Return (X, Y) of the center of cell containing provided text 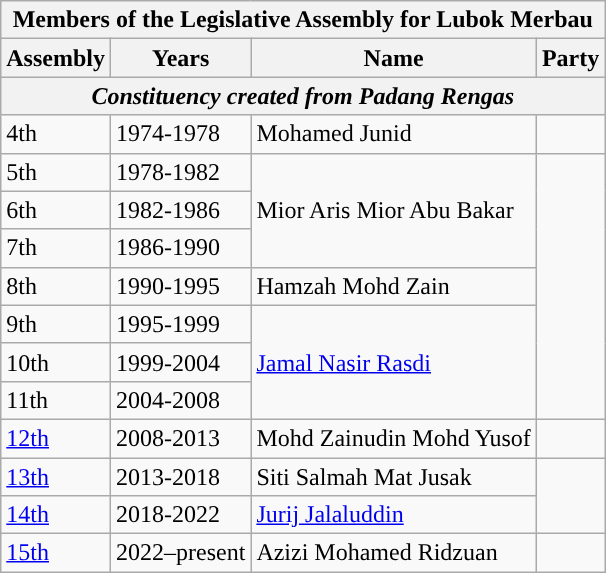
15th (56, 553)
5th (56, 172)
1986-1990 (180, 248)
Siti Salmah Mat Jusak (394, 477)
Mohamed Junid (394, 134)
11th (56, 400)
2022–present (180, 553)
7th (56, 248)
1999-2004 (180, 362)
9th (56, 324)
2013-2018 (180, 477)
Party (570, 58)
13th (56, 477)
1990-1995 (180, 286)
1978-1982 (180, 172)
12th (56, 438)
Assembly (56, 58)
Azizi Mohamed Ridzuan (394, 553)
Jamal Nasir Rasdi (394, 362)
Hamzah Mohd Zain (394, 286)
4th (56, 134)
Years (180, 58)
Constituency created from Padang Rengas (303, 96)
14th (56, 515)
Members of the Legislative Assembly for Lubok Merbau (303, 20)
8th (56, 286)
1974-1978 (180, 134)
1995-1999 (180, 324)
2018-2022 (180, 515)
1982-1986 (180, 210)
Mior Aris Mior Abu Bakar (394, 210)
2004-2008 (180, 400)
Name (394, 58)
6th (56, 210)
Jurij Jalaluddin (394, 515)
10th (56, 362)
2008-2013 (180, 438)
Mohd Zainudin Mohd Yusof (394, 438)
